Output the (x, y) coordinate of the center of the cell containing the given text.  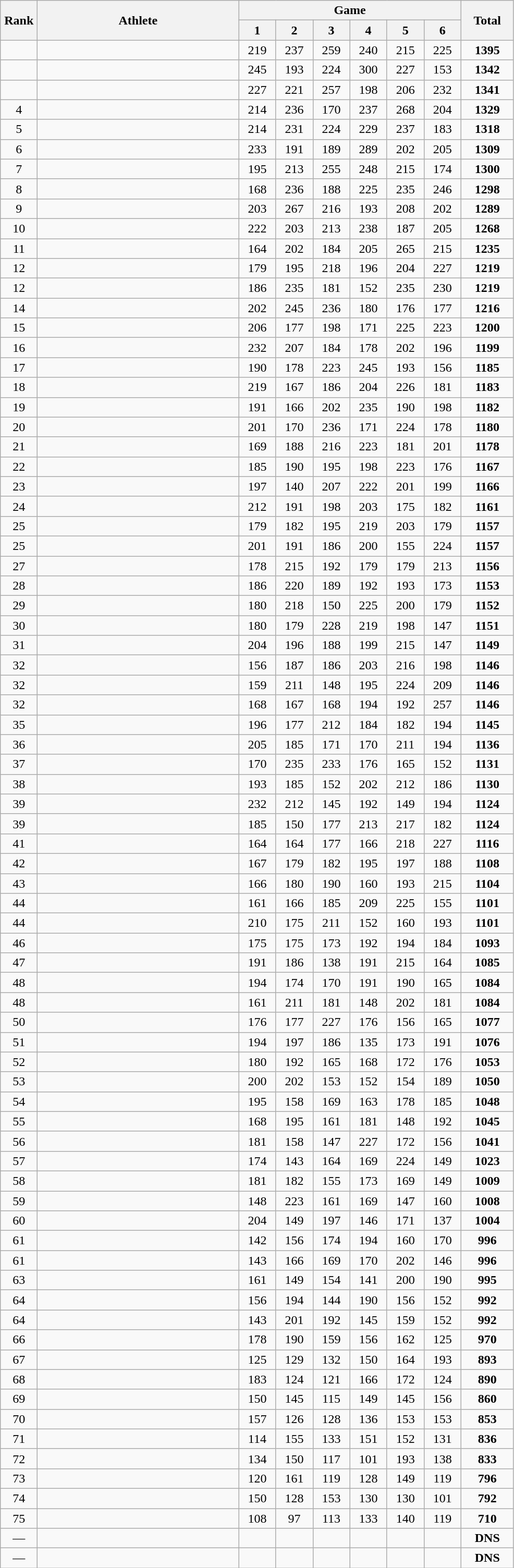
134 (258, 1459)
37 (19, 764)
117 (332, 1459)
220 (294, 586)
59 (19, 1200)
833 (487, 1459)
1268 (487, 228)
1130 (487, 784)
1131 (487, 764)
47 (19, 963)
55 (19, 1121)
248 (368, 169)
1053 (487, 1062)
1216 (487, 308)
60 (19, 1221)
121 (332, 1379)
126 (294, 1419)
8 (19, 189)
267 (294, 209)
151 (368, 1439)
137 (442, 1221)
17 (19, 367)
1050 (487, 1082)
265 (406, 249)
108 (258, 1518)
36 (19, 744)
24 (19, 506)
229 (368, 129)
14 (19, 308)
141 (368, 1280)
230 (442, 288)
72 (19, 1459)
1108 (487, 863)
18 (19, 387)
1183 (487, 387)
1093 (487, 943)
1023 (487, 1161)
208 (406, 209)
289 (368, 149)
20 (19, 427)
231 (294, 129)
135 (368, 1042)
23 (19, 486)
1 (258, 30)
Total (487, 20)
1342 (487, 70)
1156 (487, 566)
67 (19, 1359)
1329 (487, 109)
1116 (487, 843)
136 (368, 1419)
Athlete (138, 20)
120 (258, 1478)
58 (19, 1181)
162 (406, 1340)
1104 (487, 884)
129 (294, 1359)
50 (19, 1022)
1085 (487, 963)
29 (19, 606)
860 (487, 1399)
1395 (487, 50)
27 (19, 566)
15 (19, 328)
1341 (487, 90)
1289 (487, 209)
1300 (487, 169)
1200 (487, 328)
46 (19, 943)
3 (332, 30)
74 (19, 1498)
68 (19, 1379)
217 (406, 824)
238 (368, 228)
1152 (487, 606)
1309 (487, 149)
890 (487, 1379)
1004 (487, 1221)
71 (19, 1439)
710 (487, 1518)
163 (368, 1101)
1153 (487, 586)
69 (19, 1399)
1151 (487, 626)
11 (19, 249)
Game (350, 10)
1199 (487, 348)
42 (19, 863)
1182 (487, 407)
66 (19, 1340)
35 (19, 725)
56 (19, 1141)
131 (442, 1439)
1048 (487, 1101)
97 (294, 1518)
255 (332, 169)
113 (332, 1518)
1009 (487, 1181)
246 (442, 189)
115 (332, 1399)
1136 (487, 744)
157 (258, 1419)
2 (294, 30)
893 (487, 1359)
1077 (487, 1022)
1167 (487, 467)
10 (19, 228)
41 (19, 843)
1041 (487, 1141)
1149 (487, 645)
995 (487, 1280)
43 (19, 884)
300 (368, 70)
1166 (487, 486)
31 (19, 645)
Rank (19, 20)
796 (487, 1478)
792 (487, 1498)
114 (258, 1439)
226 (406, 387)
30 (19, 626)
142 (258, 1241)
836 (487, 1439)
54 (19, 1101)
259 (332, 50)
53 (19, 1082)
1008 (487, 1200)
1076 (487, 1042)
1045 (487, 1121)
144 (332, 1300)
221 (294, 90)
75 (19, 1518)
52 (19, 1062)
853 (487, 1419)
970 (487, 1340)
1145 (487, 725)
63 (19, 1280)
19 (19, 407)
1161 (487, 506)
228 (332, 626)
1298 (487, 189)
51 (19, 1042)
28 (19, 586)
1180 (487, 427)
1185 (487, 367)
22 (19, 467)
38 (19, 784)
1318 (487, 129)
57 (19, 1161)
21 (19, 447)
1235 (487, 249)
1178 (487, 447)
268 (406, 109)
16 (19, 348)
132 (332, 1359)
70 (19, 1419)
7 (19, 169)
210 (258, 923)
73 (19, 1478)
9 (19, 209)
240 (368, 50)
